For the text-containing cell, return its midpoint in [X, Y] coordinate format. 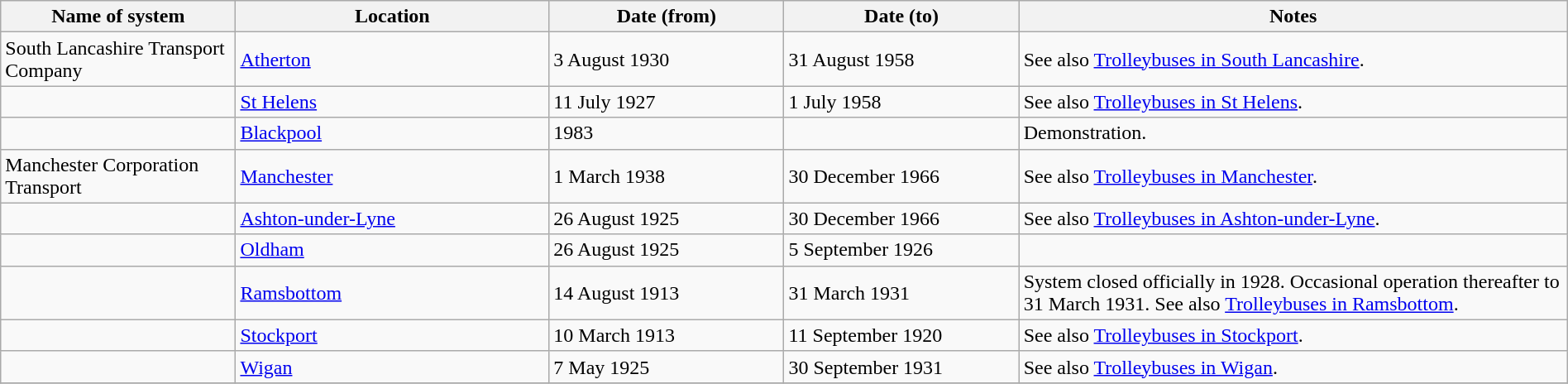
Manchester [392, 175]
See also Trolleybuses in St Helens. [1293, 102]
Date (from) [667, 17]
10 March 1913 [667, 335]
11 September 1920 [901, 335]
31 August 1958 [901, 60]
31 March 1931 [901, 293]
Ramsbottom [392, 293]
See also Trolleybuses in Wigan. [1293, 367]
5 September 1926 [901, 250]
Name of system [118, 17]
System closed officially in 1928. Occasional operation thereafter to 31 March 1931. See also Trolleybuses in Ramsbottom. [1293, 293]
See also Trolleybuses in Manchester. [1293, 175]
3 August 1930 [667, 60]
See also Trolleybuses in South Lancashire. [1293, 60]
30 September 1931 [901, 367]
Date (to) [901, 17]
1983 [667, 133]
Location [392, 17]
See also Trolleybuses in Stockport. [1293, 335]
Manchester Corporation Transport [118, 175]
Wigan [392, 367]
South Lancashire Transport Company [118, 60]
14 August 1913 [667, 293]
St Helens [392, 102]
1 March 1938 [667, 175]
Blackpool [392, 133]
Stockport [392, 335]
Ashton-under-Lyne [392, 218]
Atherton [392, 60]
11 July 1927 [667, 102]
7 May 1925 [667, 367]
Notes [1293, 17]
1 July 1958 [901, 102]
See also Trolleybuses in Ashton-under-Lyne. [1293, 218]
Oldham [392, 250]
Demonstration. [1293, 133]
